Capture the cell that displays the provided text and extract its (X, Y) central coordinate. 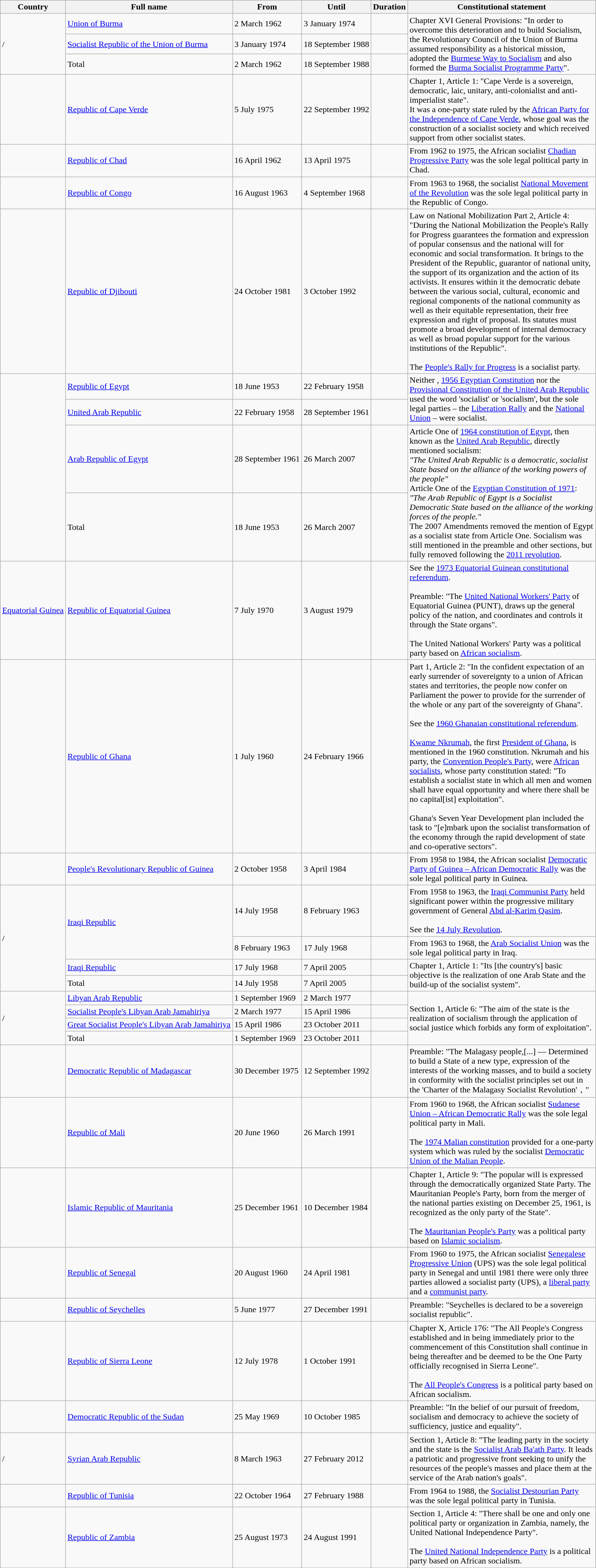
Preamble: "In the belief of our pursuit of freedom, socialism and democracy to achieve the society of sufficiency, justice and equality". (502, 1417)
Republic of Congo (149, 193)
20 August 1960 (267, 1273)
Chapter 1, Article 1: "Its [the country's] basic objective is the realization of one Arab State and the build-up of the socialist system". (502, 975)
Republic of Chad (149, 161)
Republic of Djibouti (149, 291)
Republic of Senegal (149, 1273)
Duration (389, 7)
Democratic Republic of the Sudan (149, 1417)
13 April 1975 (337, 161)
27 February 1988 (337, 1496)
Islamic Republic of Mauritania (149, 1208)
Libyan Arab Republic (149, 998)
Arab Republic of Egypt (149, 459)
Republic of Egypt (149, 386)
Country (33, 7)
22 October 1964 (267, 1496)
27 February 2012 (337, 1459)
4 September 1968 (337, 193)
25 May 1969 (267, 1417)
Constitutional statement (502, 7)
From 1964 to 1988, the Socialist Destourian Party was the sole legal political party in Tunisia. (502, 1496)
Great Socialist People's Libyan Arab Jamahiriya (149, 1025)
People's Revolutionary Republic of Guinea (149, 869)
From 1962 to 1975, the African socialist Chadian Progressive Party was the sole legal political party in Chad. (502, 161)
16 April 1962 (267, 161)
From 1958 to 1984, the African socialist Democratic Party of Guinea – African Democratic Rally was the sole legal political party in Guinea. (502, 869)
Democratic Republic of Madagascar (149, 1071)
Socialist Republic of the Union of Burma (149, 44)
24 October 1981 (267, 291)
25 August 1973 (267, 1537)
Union of Burma (149, 24)
30 December 1975 (267, 1071)
12 September 1992 (337, 1071)
24 April 1981 (337, 1273)
Preamble: "Seychelles is declared to be a sovereign socialist republic". (502, 1310)
Equatorial Guinea (33, 611)
From (267, 7)
25 December 1961 (267, 1208)
3 April 1984 (337, 869)
20 June 1960 (267, 1132)
5 June 1977 (267, 1310)
5 July 1975 (267, 109)
Until (337, 7)
1 July 1960 (267, 756)
27 December 1991 (337, 1310)
Republic of Seychelles (149, 1310)
10 December 1984 (337, 1208)
From 1963 to 1968, the Arab Socialist Union was the sole legal political party in Iraq. (502, 948)
26 March 1991 (337, 1132)
Socialist People's Libyan Arab Jamahiriya (149, 1011)
3 October 1992 (337, 291)
16 August 1963 (267, 193)
Republic of Sierra Leone (149, 1361)
Republic of Ghana (149, 756)
24 August 1991 (337, 1537)
24 February 1966 (337, 756)
United Arab Republic (149, 412)
Republic of Cape Verde (149, 109)
22 September 1992 (337, 109)
Republic of Equatorial Guinea (149, 611)
7 July 1970 (267, 611)
3 August 1979 (337, 611)
2 October 1958 (267, 869)
10 October 1985 (337, 1417)
Republic of Mali (149, 1132)
Full name (149, 7)
From 1963 to 1968, the socialist National Movement of the Revolution was the sole legal political party in the Republic of Congo. (502, 193)
1 October 1991 (337, 1361)
Republic of Zambia (149, 1537)
Syrian Arab Republic (149, 1459)
Republic of Tunisia (149, 1496)
8 March 1963 (267, 1459)
12 July 1978 (267, 1361)
